Return [X, Y] of the center of cell containing provided text 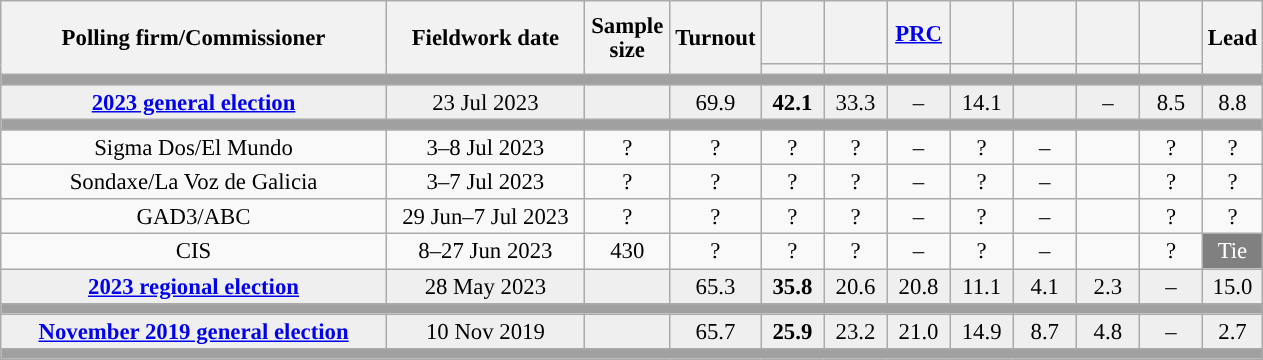
8.7 [1044, 332]
8.5 [1170, 102]
23 Jul 2023 [485, 102]
25.9 [792, 332]
3–8 Jul 2023 [485, 148]
Lead [1232, 38]
20.8 [918, 286]
November 2019 general election [194, 332]
GAD3/ABC [194, 218]
29 Jun–7 Jul 2023 [485, 218]
2023 regional election [194, 286]
4.1 [1044, 286]
2023 general election [194, 102]
Sigma Dos/El Mundo [194, 148]
14.1 [982, 102]
PRC [918, 32]
Tie [1232, 252]
8.8 [1232, 102]
10 Nov 2019 [485, 332]
35.8 [792, 286]
Polling firm/Commissioner [194, 38]
42.1 [792, 102]
2.7 [1232, 332]
65.3 [716, 286]
69.9 [716, 102]
20.6 [856, 286]
8–27 Jun 2023 [485, 252]
21.0 [918, 332]
Sample size [627, 38]
11.1 [982, 286]
65.7 [716, 332]
2.3 [1108, 286]
Sondaxe/La Voz de Galicia [194, 182]
23.2 [856, 332]
4.8 [1108, 332]
15.0 [1232, 286]
33.3 [856, 102]
3–7 Jul 2023 [485, 182]
Fieldwork date [485, 38]
28 May 2023 [485, 286]
14.9 [982, 332]
CIS [194, 252]
Turnout [716, 38]
430 [627, 252]
